Locate the cell with the specified text and output its (X, Y) center coordinate. 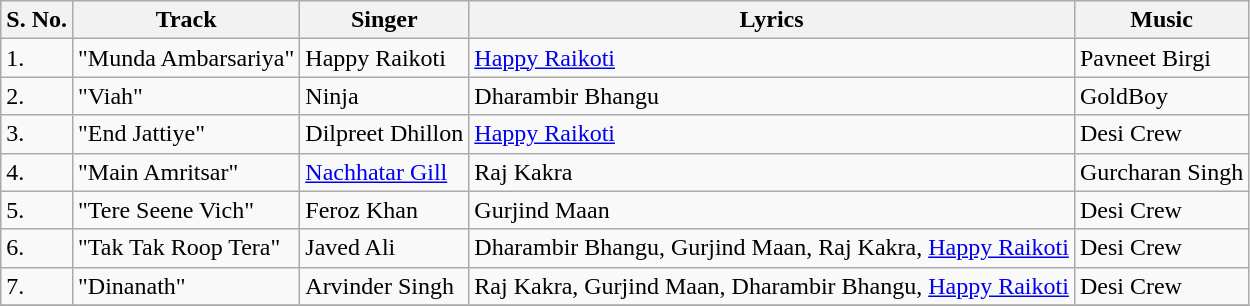
7. (37, 286)
Gurcharan Singh (1161, 172)
Javed Ali (384, 248)
Pavneet Birgi (1161, 58)
"Tak Tak Roop Tera" (186, 248)
4. (37, 172)
Track (186, 20)
Raj Kakra, Gurjind Maan, Dharambir Bhangu, Happy Raikoti (772, 286)
Ninja (384, 96)
Singer (384, 20)
"Dinanath" (186, 286)
"End Jattiye" (186, 134)
"Viah" (186, 96)
Dilpreet Dhillon (384, 134)
Raj Kakra (772, 172)
6. (37, 248)
"Munda Ambarsariya" (186, 58)
Feroz Khan (384, 210)
Arvinder Singh (384, 286)
Nachhatar Gill (384, 172)
Dharambir Bhangu (772, 96)
Lyrics (772, 20)
"Main Amritsar" (186, 172)
5. (37, 210)
Music (1161, 20)
Gurjind Maan (772, 210)
GoldBoy (1161, 96)
2. (37, 96)
3. (37, 134)
1. (37, 58)
Dharambir Bhangu, Gurjind Maan, Raj Kakra, Happy Raikoti (772, 248)
"Tere Seene Vich" (186, 210)
S. No. (37, 20)
